Locate the cell with the specified text and output its (X, Y) center coordinate. 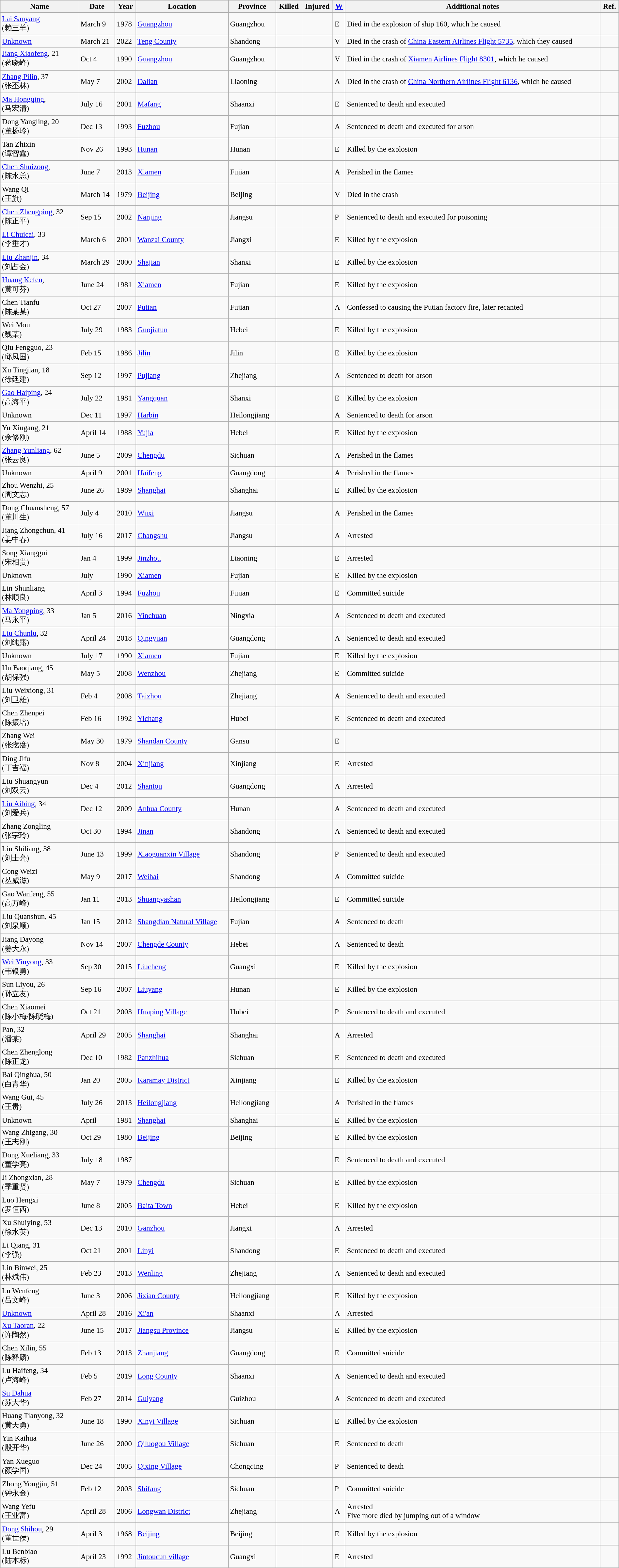
Tan Zhixin (谭智鑫) (40, 149)
Date (97, 7)
Sep 16 (97, 990)
Oct 4 (97, 59)
Feb 13 (97, 1353)
Xu Tingjian, 18 (徐廷建) (40, 375)
Guiyang (182, 1398)
Dong Chuansheng, 57 (董川生) (40, 513)
Gao Wanfeng, 55 (高万峰) (40, 899)
Yangquan (182, 398)
Chen Zhengping, 32 (陈正平) (40, 217)
Additional notes (473, 7)
June 15 (97, 1331)
1988 (125, 433)
1989 (125, 490)
Guizhou (252, 1398)
Long County (182, 1376)
Jiang Xiaofeng, 21 (蒋晓峰) (40, 59)
2018 (125, 638)
Lu Benbiao (陆本标) (40, 1557)
Guojiatun (182, 330)
Dec 24 (97, 1466)
Xu Shuiying, 53 (徐水英) (40, 1228)
March 14 (97, 195)
Zhanjiang (182, 1353)
Lai Sanyang (赖三羊) (40, 24)
Sentenced to death and executed for arson (473, 127)
March 6 (97, 240)
Huaping Village (182, 1012)
June 3 (97, 1296)
Ma Yongping, 33 (马永平) (40, 615)
April 29 (97, 1035)
Jan 11 (97, 899)
Longwan District (182, 1511)
Jixian County (182, 1296)
Arrested Five more died by jumping out of a window (473, 1511)
Jiang Zhongchun, 41 (姜中春) (40, 536)
Nov 26 (97, 149)
Ref. (609, 7)
Shandan County (182, 741)
Location (182, 7)
Confessed to causing the Putian factory fire, later recanted (473, 308)
2004 (125, 764)
Nov 8 (97, 764)
Huang Tianyong, 32 (黄天勇) (40, 1421)
Wanzai County (182, 240)
Wuxi (182, 513)
April 14 (97, 433)
April 9 (97, 473)
Oct 27 (97, 308)
July 4 (97, 513)
Feb 15 (97, 353)
1982 (125, 1057)
Sentenced to death and executed for poisoning (473, 217)
Feb 27 (97, 1398)
Jiang Dayong (姜大永) (40, 944)
Chen Xilin, 55 (陈释麟) (40, 1353)
Zhang Wei (张疙瘩) (40, 741)
June 5 (97, 455)
Li Chuicai, 33 (李垂才) (40, 240)
Injured (317, 7)
Wenling (182, 1273)
Anhua County (182, 809)
1987 (125, 1160)
Lu Wenfeng (吕文峰) (40, 1296)
April (97, 1120)
Dec 12 (97, 809)
May 5 (97, 673)
Gansu (252, 741)
Zhang Zongling (张宗玲) (40, 831)
Shajian (182, 262)
July (97, 576)
Chongqing (252, 1466)
May 30 (97, 741)
Cong Weizi (丛威滋) (40, 877)
Hu Baoqiang, 45 (胡保强) (40, 673)
Year (125, 7)
Wenzhou (182, 673)
1980 (125, 1137)
2014 (125, 1398)
Lin Binwei, 25 (林斌伟) (40, 1273)
Teng County (182, 41)
Jiangsu Province (182, 1331)
Putian (182, 308)
Died in the crash of Xiamen Airlines Flight 8301, which he caused (473, 59)
Qiu Fengguo, 23 (邱凤国) (40, 353)
Panzhihua (182, 1057)
W (339, 7)
Chen Tianfu (陈某某) (40, 308)
Yujia (182, 433)
2015 (125, 967)
Liu Shiliang, 38 (刘士亮) (40, 854)
Baita Town (182, 1205)
Feb 16 (97, 718)
Xiaoguanxin Village (182, 854)
Karamay District (182, 1080)
Qiluogou Village (182, 1444)
Chen Zhenglong (陈正龙) (40, 1057)
Died in the crash of China Northern Airlines Flight 6136, which he caused (473, 82)
Feb 12 (97, 1489)
Sun Liyou, 26 (孙立友) (40, 990)
April 23 (97, 1557)
Jinan (182, 831)
Jan 20 (97, 1080)
Pan, 32 (潘某) (40, 1035)
Gao Haiping, 24 (高海平) (40, 398)
March 9 (97, 24)
July 17 (97, 656)
Dong Xueliang, 33 (董学亮) (40, 1160)
May 9 (97, 877)
Yin Kaihua (殷开华) (40, 1444)
Zhou Wenzhi, 25 (周文志) (40, 490)
Qingyuan (182, 638)
Ji Zhongxian, 28 (季重贤) (40, 1183)
Bai Qinghua, 50 (白青华) (40, 1080)
April 24 (97, 638)
Dec 4 (97, 786)
Yinchuan (182, 615)
Taizhou (182, 696)
Haifeng (182, 473)
Zhang Yunliang, 62 (张云良) (40, 455)
Shangdian Natural Village (182, 922)
Jintoucun village (182, 1557)
Feb 5 (97, 1376)
Pujiang (182, 375)
Ma Hongqing, (马宏清) (40, 104)
Wang Yefu (王业富) (40, 1511)
Wang Zhigang, 30 (王志刚) (40, 1137)
Luo Hengxi (罗恒西) (40, 1205)
Died in the crash (473, 195)
Liuyang (182, 990)
Dec 10 (97, 1057)
1986 (125, 353)
Xu Taoran, 22 (许陶然) (40, 1331)
Sep 30 (97, 967)
Li Qiang, 31 (李强) (40, 1250)
Chen Xiaomei (陈小梅/陈晓梅) (40, 1012)
June 18 (97, 1421)
Dec 11 (97, 416)
June 13 (97, 854)
Liu Weixiong, 31 (刘卫雄) (40, 696)
Liucheng (182, 967)
Ganzhou (182, 1228)
Changshu (182, 536)
Chengde County (182, 944)
Linyi (182, 1250)
Sep 12 (97, 375)
June 24 (97, 285)
Jan 5 (97, 615)
Ding Jifu (丁吉福) (40, 764)
Shifang (182, 1489)
Chen Zhenpei (陈振培) (40, 718)
June 7 (97, 172)
Nov 14 (97, 944)
Zhong Yongjin, 51 (钟永金) (40, 1489)
Wang Gui, 45 (王贵) (40, 1103)
Ningxia (252, 615)
Yichang (182, 718)
Liu Aibing, 34 (刘爱兵) (40, 809)
Wei Yinyong, 33 (韦银勇) (40, 967)
June 8 (97, 1205)
Wang Qi (王旗) (40, 195)
Mafang (182, 104)
Liu Chunlu, 32 (刘纯露) (40, 638)
Oct 29 (97, 1137)
March 29 (97, 262)
Oct 30 (97, 831)
Lu Haifeng, 34 (卢海峰) (40, 1376)
Jan 4 (97, 558)
Harbin (182, 416)
Qixing Village (182, 1466)
Jinzhou (182, 558)
Sep 15 (97, 217)
1968 (125, 1534)
Dalian (182, 82)
Xi'an (182, 1313)
Weihai (182, 877)
2022 (125, 41)
Feb 23 (97, 1273)
Zhang Pilin, 37 (张丕林) (40, 82)
Nanjing (182, 217)
Liu Zhanjin, 34 (刘占金) (40, 262)
Xinyi Village (182, 1421)
Yu Xiugang, 21 (余修刚) (40, 433)
Huang Kefen, (黄可芬) (40, 285)
July 18 (97, 1160)
Liu Quanshun, 45 (刘泉顺) (40, 922)
Province (252, 7)
Dong Shihou, 29 (董世侯) (40, 1534)
Chen Shuizong, (陈水总) (40, 172)
Song Xianggui (宋相贵) (40, 558)
Liu Shuangyun (刘双云) (40, 786)
1983 (125, 330)
March 21 (97, 41)
Yan Xueguo (颜学国) (40, 1466)
July 29 (97, 330)
Wei Mou (魏某) (40, 330)
Jan 15 (97, 922)
Killed (289, 7)
July 22 (97, 398)
2019 (125, 1376)
Su Dahua (苏大华) (40, 1398)
Died in the crash of China Eastern Airlines Flight 5735, which they caused (473, 41)
Shuangyashan (182, 899)
Shantou (182, 786)
Lin Shunliang (林顺良) (40, 593)
Died in the explosion of ship 160, which he caused (473, 24)
1978 (125, 24)
Name (40, 7)
Dong Yangling, 20 (董扬玲) (40, 127)
Feb 4 (97, 696)
July 26 (97, 1103)
